Provide the (X, Y) coordinate of the cell's center where the given text is located.  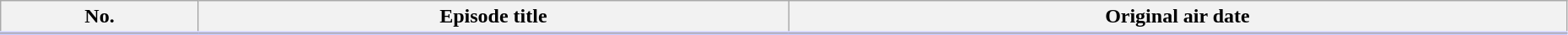
Original air date (1177, 17)
Episode title (493, 17)
No. (100, 17)
